Capture the cell that displays the provided text and extract its (X, Y) central coordinate. 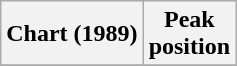
Chart (1989) (72, 34)
Peakposition (189, 34)
